Provide the [X, Y] coordinate of the cell's center where the given text is located.  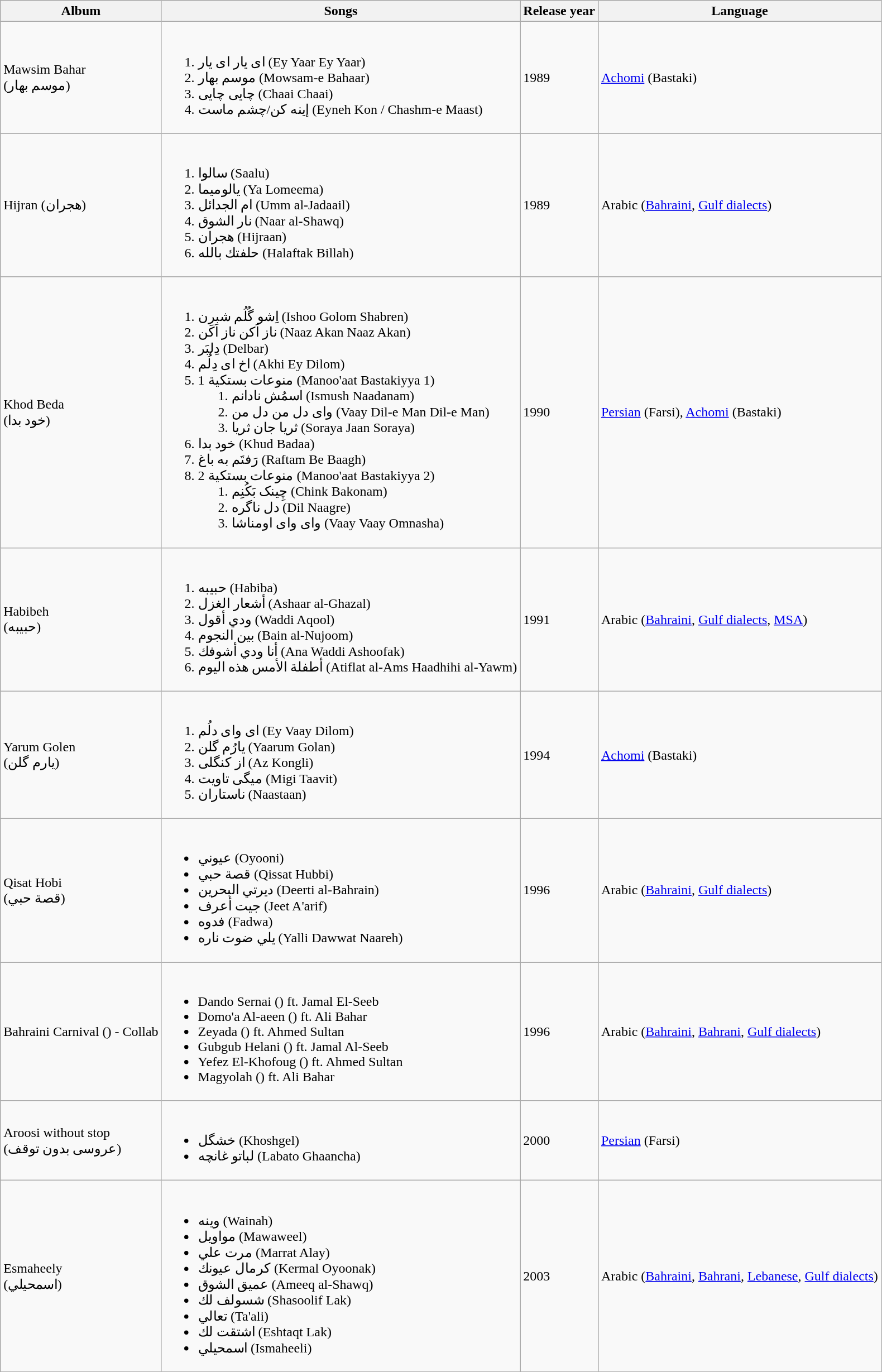
Language [739, 11]
2003 [559, 1276]
Yarum Golen(یارم گلن) [81, 755]
ای یار ای یار (Ey Yaar Ey Yaar) موسم بهار (Mowsam-e Bahaar) چایی چایی (Chaai Chaai) إینه کن/چشم ماست (Eyneh Kon / Chashm-e Maast) [341, 78]
Aroosi without stop(عروسی بدون توقف) [81, 1141]
1990 [559, 412]
سالوا (Saalu) يالوميما (Ya Lomeema) ام الجدائل (Umm al-Jadaail) نار الشوق (Naar al-Shawq) هجران (Hijraan) حلفتك بالله (Halaftak Billah) [341, 205]
Habibeh(حبيبه) [81, 620]
1991 [559, 620]
Khod Beda(خود بدا) [81, 412]
2000 [559, 1141]
Esmaheely(اسمحيلي) [81, 1276]
Hijran (هجران) [81, 205]
Songs [341, 11]
Arabic (Bahraini, Gulf dialects, MSA) [739, 620]
Arabic (Bahraini, Bahrani, Lebanese, Gulf dialects) [739, 1276]
Persian (Farsi), Achomi (Bastaki) [739, 412]
Arabic (Bahraini, Bahrani, Gulf dialects) [739, 1032]
Persian (Farsi) [739, 1141]
Bahraini Carnival () - Collab [81, 1032]
خشگل (Khoshgel) لباتو غانچه (Labato Ghaancha) [341, 1141]
Album [81, 11]
ای وای دلُم (Ey Vaay Dilom) یارُم گلن (Yaarum Golan) از کنگلی (Az Kongli) میگی تاویت (Migi Taavit) ناستاران (Naastaan) [341, 755]
Mawsim Bahar(موسم بهار) [81, 78]
1994 [559, 755]
عيوني (Oyooni) قصة حبي (Qissat Hubbi) ديرتي البحرين (Deerti al-Bahrain) جيت أعرف (Jeet A'arif) فدوه (Fadwa) يلي ضوت ناره (Yalli Dawwat Naareh) [341, 891]
Release year [559, 11]
Qisat Hobi(قصة حبي) [81, 891]
